Identify which cell holds the provided text, then report its [X, Y] central coordinate. 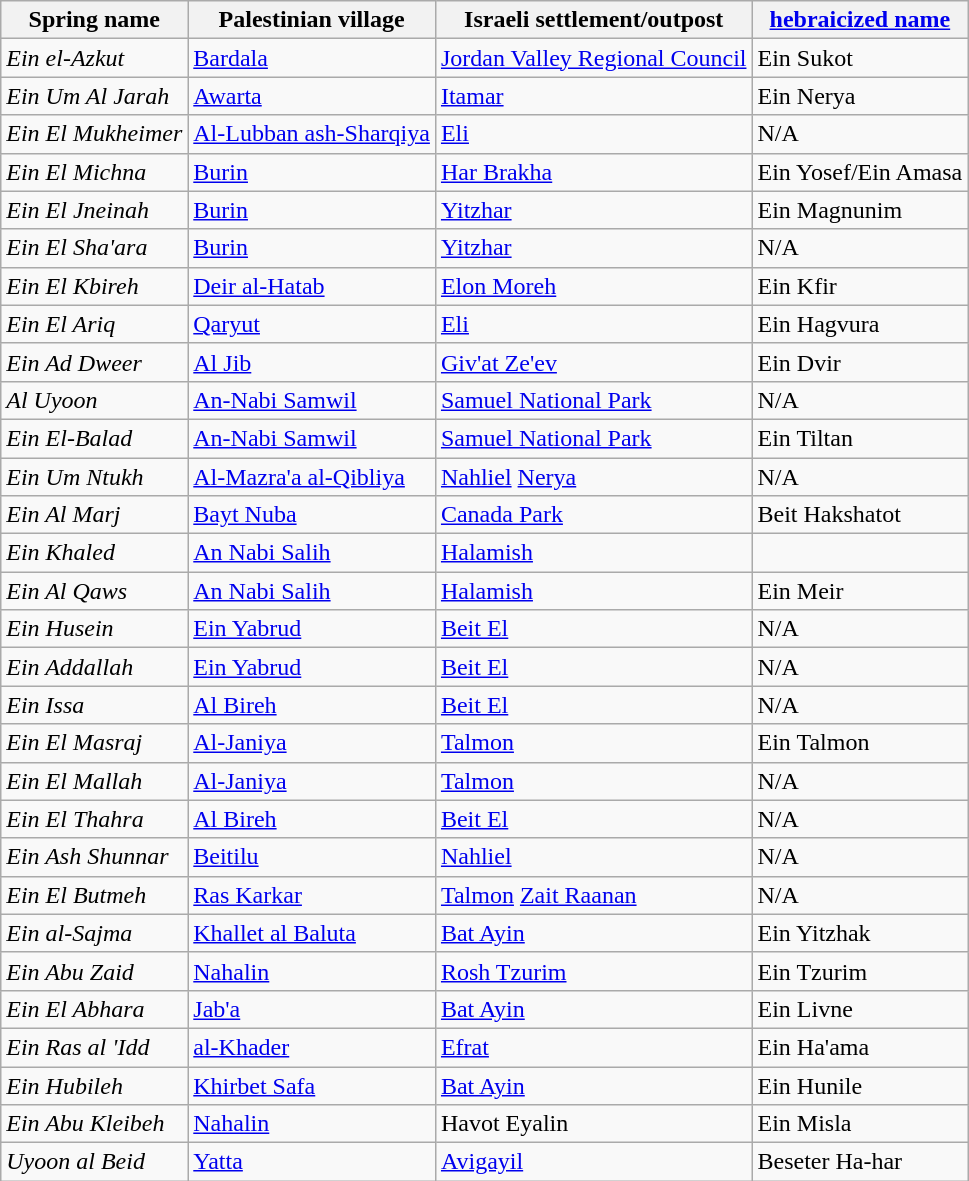
Ein Hubileh [94, 1085]
Ein El Butmeh [94, 895]
Deir al-Hatab [312, 286]
Ein Ras al 'Idd [94, 1047]
Uyoon al Beid [94, 1162]
Ein Al Qaws [94, 591]
Ein El-Balad [94, 438]
Ein Meir [860, 591]
Al Jib [312, 362]
Ein Al Marj [94, 515]
Ein Dvir [860, 362]
Efrat [594, 1047]
Spring name [94, 20]
Al Uyoon [94, 400]
Ras Karkar [312, 895]
hebraicized name [860, 20]
Ein Addallah [94, 667]
Ein Ha'ama [860, 1047]
Israeli settlement/outpost [594, 20]
Ein Livne [860, 1009]
Ein Magnunim [860, 210]
Ein El Mukheimer [94, 134]
Talmon Zait Raanan [594, 895]
Ein Khaled [94, 553]
Ein Ad Dweer [94, 362]
Ein El Mallah [94, 781]
Ein El Thahra [94, 819]
Ein Yosef/Ein Amasa [860, 172]
Ein Abu Zaid [94, 971]
Al-Lubban ash-Sharqiya [312, 134]
Ein El Sha'ara [94, 248]
Beitilu [312, 857]
Itamar [594, 96]
Bayt Nuba [312, 515]
al-Khader [312, 1047]
Khirbet Safa [312, 1085]
Ein Nerya [860, 96]
Ein Ash Shunnar [94, 857]
Havot Eyalin [594, 1124]
Ein Um Ntukh [94, 477]
Canada Park [594, 515]
Ein Kfir [860, 286]
Ein Sukot [860, 58]
Ein Hagvura [860, 324]
Beseter Ha-har [860, 1162]
Khallet al Baluta [312, 933]
Rosh Tzurim [594, 971]
Yatta [312, 1162]
Jab'a [312, 1009]
Ein Husein [94, 629]
Ein el-Azkut [94, 58]
Elon Moreh [594, 286]
Ein Misla [860, 1124]
Ein al-Sajma [94, 933]
Ein El Ariq [94, 324]
Ein El Kbireh [94, 286]
Ein Hunile [860, 1085]
Ein Tzurim [860, 971]
Ein Abu Kleibeh [94, 1124]
Bardala [312, 58]
Avigayil [594, 1162]
Qaryut [312, 324]
Nahliel [594, 857]
Al-Mazra'a al-Qibliya [312, 477]
Nahliel Nerya [594, 477]
Ein El Jneinah [94, 210]
Ein Yitzhak [860, 933]
Giv'at Ze'ev [594, 362]
Beit Hakshatot [860, 515]
Har Brakha [594, 172]
Ein Talmon [860, 743]
Jordan Valley Regional Council [594, 58]
Palestinian village [312, 20]
Ein Issa [94, 705]
Ein El Abhara [94, 1009]
Ein Um Al Jarah [94, 96]
Ein El Masraj [94, 743]
Ein El Michna [94, 172]
Ein Tiltan [860, 438]
Awarta [312, 96]
